Detect which cell encompasses the target text, then output its (x, y) center coordinate. 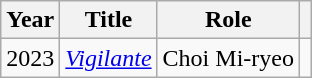
Year (30, 20)
Title (108, 20)
2023 (30, 58)
Choi Mi-ryeo (228, 58)
Role (228, 20)
Vigilante (108, 58)
